Determine the (x, y) coordinate at the center of the cell enclosing the given text.  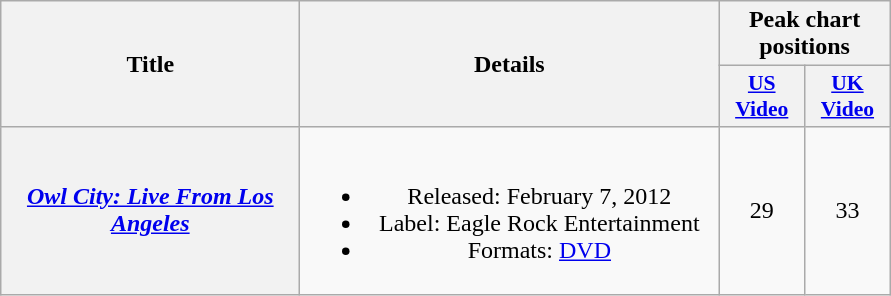
UKVideo (848, 96)
USVideo (762, 96)
Released: February 7, 2012Label: Eagle Rock EntertainmentFormats: DVD (510, 210)
Title (150, 64)
Peak chart positions (804, 34)
Details (510, 64)
29 (762, 210)
Owl City: Live From Los Angeles (150, 210)
33 (848, 210)
